Capture the cell that displays the provided text and extract its (x, y) central coordinate. 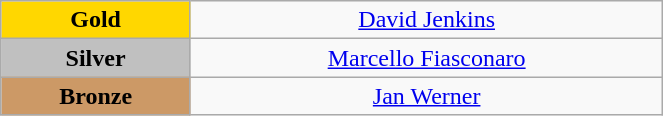
Silver (96, 58)
Bronze (96, 96)
David Jenkins (426, 20)
Jan Werner (426, 96)
Marcello Fiasconaro (426, 58)
Gold (96, 20)
